For the text-containing cell, return its midpoint in (X, Y) coordinate format. 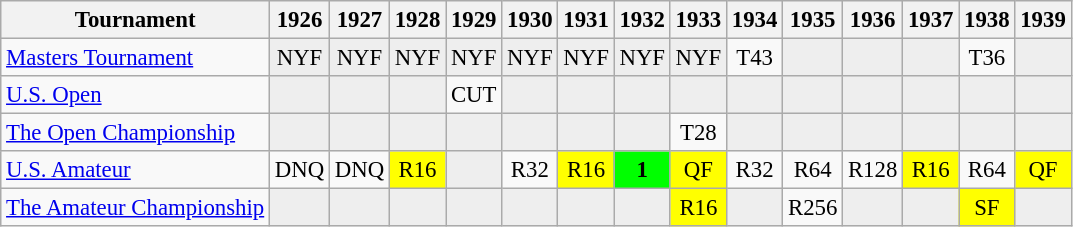
Masters Tournament (136, 58)
R256 (813, 208)
1936 (873, 20)
T28 (698, 133)
1939 (1043, 20)
1932 (642, 20)
1931 (586, 20)
1927 (359, 20)
1929 (474, 20)
SF (987, 208)
1933 (698, 20)
The Amateur Championship (136, 208)
U.S. Amateur (136, 170)
1935 (813, 20)
1 (642, 170)
T36 (987, 58)
1928 (417, 20)
1937 (931, 20)
R128 (873, 170)
Tournament (136, 20)
1930 (530, 20)
1926 (300, 20)
CUT (474, 95)
U.S. Open (136, 95)
1934 (754, 20)
T43 (754, 58)
The Open Championship (136, 133)
1938 (987, 20)
